Return the [X, Y] coordinate for the center point of the cell that contains the specified text.  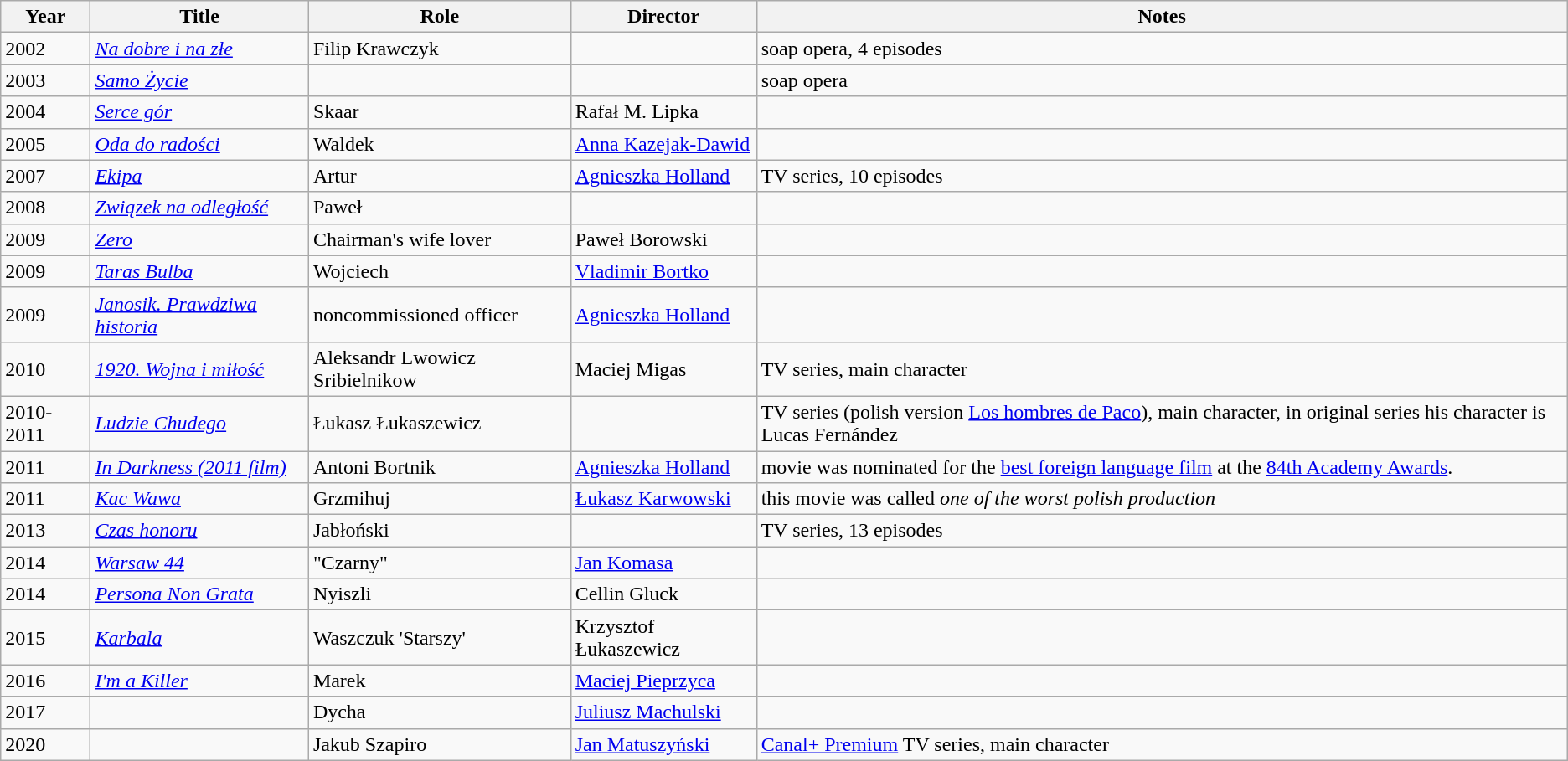
Karbala [199, 638]
Grzmihuj [439, 499]
Łukasz Karwowski [663, 499]
TV series, main character [1162, 368]
2003 [45, 80]
2005 [45, 144]
2007 [45, 176]
Jabłoński [439, 531]
Chairman's wife lover [439, 239]
Łukasz Łukaszewicz [439, 424]
Janosik. Prawdziwa historia [199, 315]
Wojciech [439, 271]
I'm a Killer [199, 681]
Związek na odległość [199, 208]
TV series, 10 episodes [1162, 176]
Ludzie Chudego [199, 424]
Rafał M. Lipka [663, 112]
2010 [45, 368]
"Czarny" [439, 563]
Juliusz Machulski [663, 712]
Warsaw 44 [199, 563]
Jan Komasa [663, 563]
2020 [45, 744]
2015 [45, 638]
Marek [439, 681]
Krzysztof Łukaszewicz [663, 638]
Kac Wawa [199, 499]
2002 [45, 49]
this movie was called one of the worst polish production [1162, 499]
TV series, 13 episodes [1162, 531]
soap opera [1162, 80]
Samo Życie [199, 80]
Persona Non Grata [199, 594]
2008 [45, 208]
soap opera, 4 episodes [1162, 49]
Notes [1162, 17]
Maciej Migas [663, 368]
Filip Krawczyk [439, 49]
Jan Matuszyński [663, 744]
Waszczuk 'Starszy' [439, 638]
TV series (polish version Los hombres de Paco), main character, in original series his character is Lucas Fernández [1162, 424]
Czas honoru [199, 531]
Title [199, 17]
Cellin Gluck [663, 594]
Paweł [439, 208]
2017 [45, 712]
1920. Wojna i miłość [199, 368]
Role [439, 17]
Anna Kazejak-Dawid [663, 144]
Nyiszli [439, 594]
movie was nominated for the best foreign language film at the 84th Academy Awards. [1162, 466]
2010-2011 [45, 424]
Taras Bulba [199, 271]
Waldek [439, 144]
2004 [45, 112]
Year [45, 17]
Jakub Szapiro [439, 744]
Director [663, 17]
Oda do radości [199, 144]
Paweł Borowski [663, 239]
Na dobre i na złe [199, 49]
Maciej Pieprzyca [663, 681]
Antoni Bortnik [439, 466]
Canal+ Premium TV series, main character [1162, 744]
Skaar [439, 112]
2013 [45, 531]
Zero [199, 239]
Dycha [439, 712]
Ekipa [199, 176]
Vladimir Bortko [663, 271]
Serce gór [199, 112]
noncommissioned officer [439, 315]
Aleksandr Lwowicz Sribielnikow [439, 368]
2016 [45, 681]
In Darkness (2011 film) [199, 466]
Artur [439, 176]
